Output the [X, Y] coordinate of the center of the cell containing the given text.  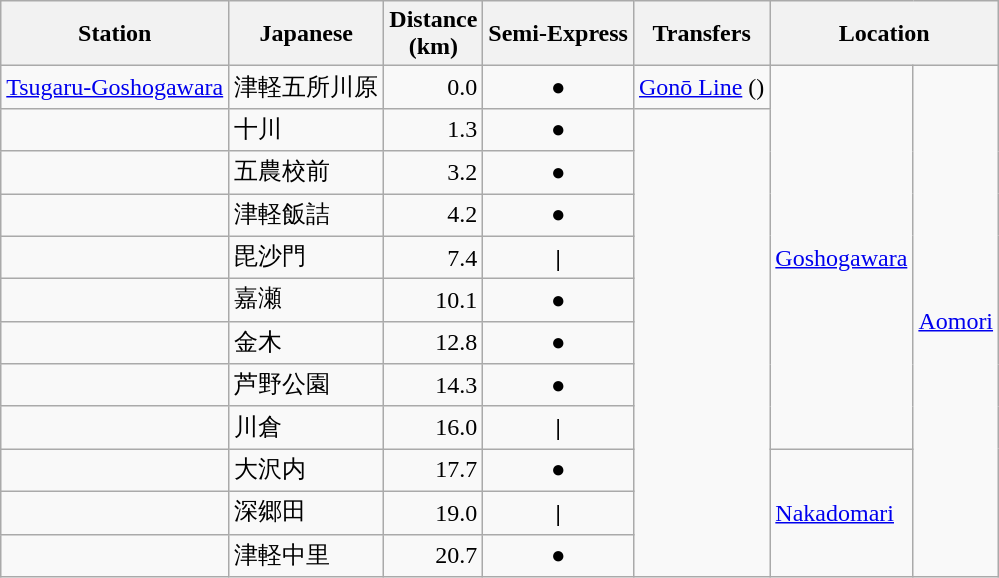
Japanese [306, 34]
7.4 [434, 258]
Aomori [956, 322]
17.7 [434, 470]
十川 [306, 130]
3.2 [434, 172]
Distance(km) [434, 34]
Nakadomari [842, 513]
五農校前 [306, 172]
金木 [306, 342]
Transfers [701, 34]
Gonō Line () [701, 88]
津軽中里 [306, 556]
Location [884, 34]
Station [115, 34]
19.0 [434, 512]
10.1 [434, 300]
0.0 [434, 88]
芦野公園 [306, 386]
Semi-Express [558, 34]
津軽飯詰 [306, 216]
Goshogawara [842, 258]
大沢内 [306, 470]
1.3 [434, 130]
Tsugaru-Goshogawara [115, 88]
嘉瀬 [306, 300]
14.3 [434, 386]
12.8 [434, 342]
毘沙門 [306, 258]
深郷田 [306, 512]
4.2 [434, 216]
20.7 [434, 556]
津軽五所川原 [306, 88]
川倉 [306, 428]
16.0 [434, 428]
